Detect which cell encompasses the target text, then output its [x, y] center coordinate. 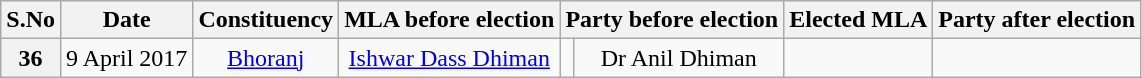
Party before election [672, 20]
S.No [31, 20]
36 [31, 58]
Constituency [266, 20]
Elected MLA [858, 20]
9 April 2017 [126, 58]
MLA before election [450, 20]
Ishwar Dass Dhiman [450, 58]
Dr Anil Dhiman [679, 58]
Party after election [1037, 20]
Bhoranj [266, 58]
Date [126, 20]
